Detect which cell encompasses the target text, then output its (x, y) center coordinate. 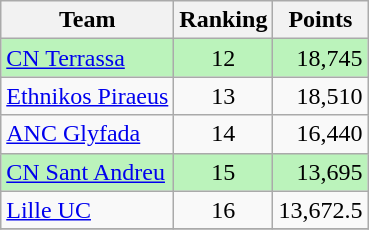
ANC Glyfada (88, 134)
15 (224, 172)
18,510 (320, 96)
14 (224, 134)
CN Terrassa (88, 58)
13,695 (320, 172)
16,440 (320, 134)
Lille UC (88, 210)
Ranking (224, 20)
16 (224, 210)
18,745 (320, 58)
Ethnikos Piraeus (88, 96)
CN Sant Andreu (88, 172)
Team (88, 20)
Points (320, 20)
13 (224, 96)
12 (224, 58)
13,672.5 (320, 210)
